Capture the cell that displays the provided text and extract its [x, y] central coordinate. 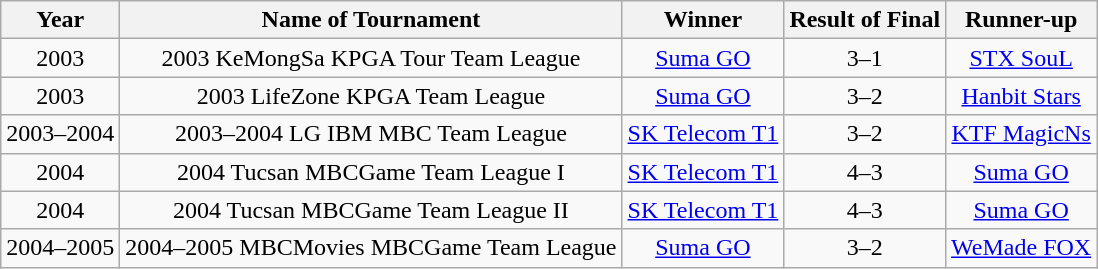
2003–2004 [60, 134]
2004 Tucsan MBCGame Team League II [371, 210]
Winner [703, 20]
2004 Tucsan MBCGame Team League I [371, 172]
Runner-up [1022, 20]
Result of Final [865, 20]
2003 KeMongSa KPGA Tour Team League [371, 58]
2004–2005 MBCMovies MBCGame Team League [371, 248]
Name of Tournament [371, 20]
KTF MagicNs [1022, 134]
2003 LifeZone KPGA Team League [371, 96]
Year [60, 20]
3–1 [865, 58]
2003–2004 LG IBM MBC Team League [371, 134]
WeMade FOX [1022, 248]
2004–2005 [60, 248]
STX SouL [1022, 58]
Hanbit Stars [1022, 96]
